Identify which cell holds the provided text, then report its (X, Y) central coordinate. 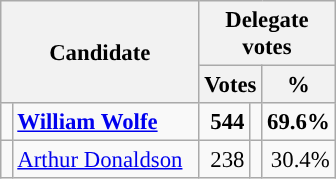
30.4% (298, 160)
Arthur Donaldson (106, 160)
Votes (230, 85)
Delegate votes (267, 34)
238 (224, 160)
William Wolfe (106, 122)
Candidate (100, 52)
% (298, 85)
544 (224, 122)
69.6% (298, 122)
